Return [x, y] of the center of cell containing provided text 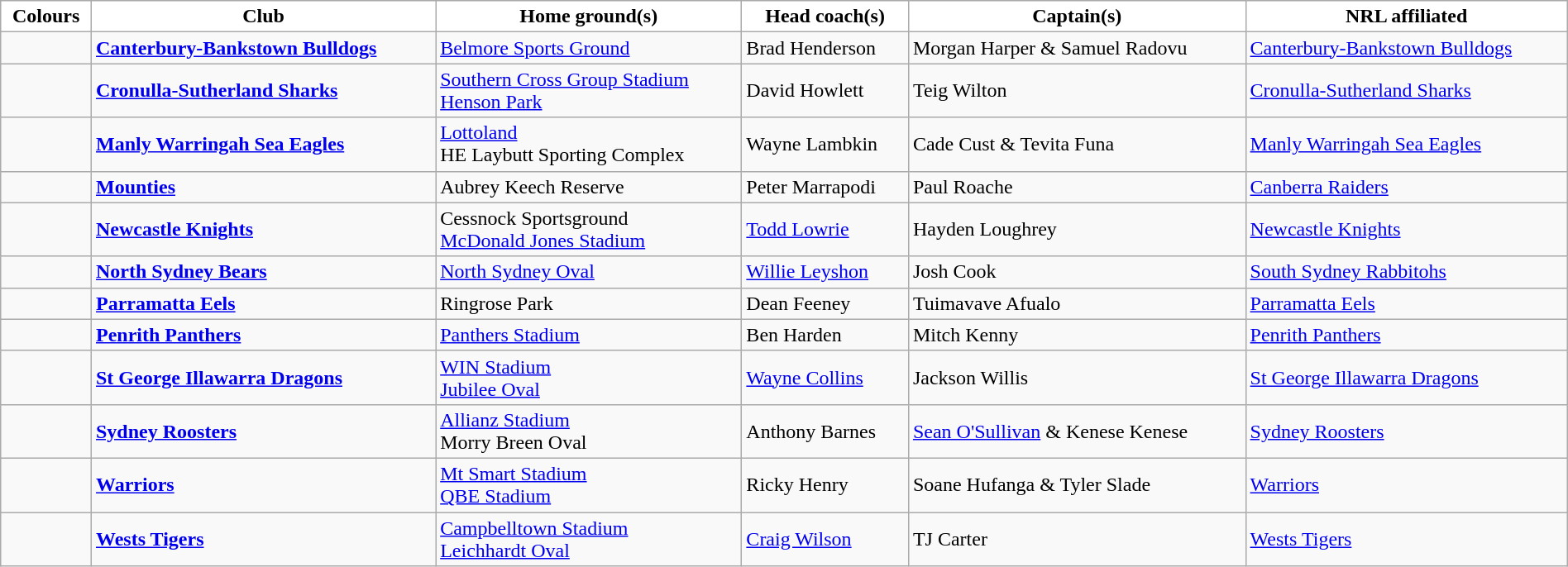
Dean Feeney [825, 303]
Anthony Barnes [825, 431]
David Howlett [825, 91]
Panthers Stadium [589, 335]
Home ground(s) [589, 17]
Sean O'Sullivan & Kenese Kenese [1077, 431]
Cessnock SportsgroundMcDonald Jones Stadium [589, 230]
Craig Wilson [825, 539]
Willie Leyshon [825, 272]
WIN StadiumJubilee Oval [589, 377]
South Sydney Rabbitohs [1406, 272]
NRL affiliated [1406, 17]
Ringrose Park [589, 303]
Colours [46, 17]
Belmore Sports Ground [589, 48]
Tuimavave Afualo [1077, 303]
Mt Smart StadiumQBE Stadium [589, 484]
Campbelltown StadiumLeichhardt Oval [589, 539]
Soane Hufanga & Tyler Slade [1077, 484]
Allianz StadiumMorry Breen Oval [589, 431]
Club [263, 17]
North Sydney Oval [589, 272]
LottolandHE Laybutt Sporting Complex [589, 144]
Wayne Collins [825, 377]
Ricky Henry [825, 484]
Teig Wilton [1077, 91]
Josh Cook [1077, 272]
Aubrey Keech Reserve [589, 187]
Ben Harden [825, 335]
Canberra Raiders [1406, 187]
Brad Henderson [825, 48]
Hayden Loughrey [1077, 230]
Cade Cust & Tevita Funa [1077, 144]
Mitch Kenny [1077, 335]
Paul Roache [1077, 187]
TJ Carter [1077, 539]
Southern Cross Group StadiumHenson Park [589, 91]
North Sydney Bears [263, 272]
Captain(s) [1077, 17]
Todd Lowrie [825, 230]
Wayne Lambkin [825, 144]
Peter Marrapodi [825, 187]
Morgan Harper & Samuel Radovu [1077, 48]
Jackson Willis [1077, 377]
Head coach(s) [825, 17]
Mounties [263, 187]
